Determine the (X, Y) coordinate at the center of the cell enclosing the given text.  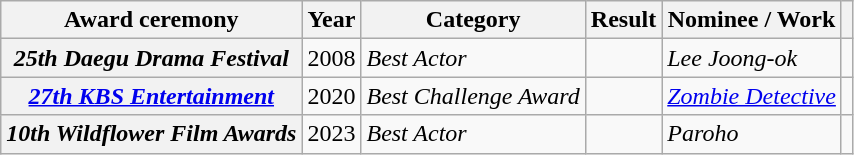
Result (623, 20)
Best Challenge Award (473, 96)
Zombie Detective (752, 96)
Award ceremony (152, 20)
10th Wildflower Film Awards (152, 134)
Nominee / Work (752, 20)
Category (473, 20)
2023 (332, 134)
2008 (332, 58)
25th Daegu Drama Festival (152, 58)
2020 (332, 96)
Paroho (752, 134)
Year (332, 20)
Lee Joong-ok (752, 58)
27th KBS Entertainment (152, 96)
